Provide the [X, Y] coordinate of the cell's center where the given text is located.  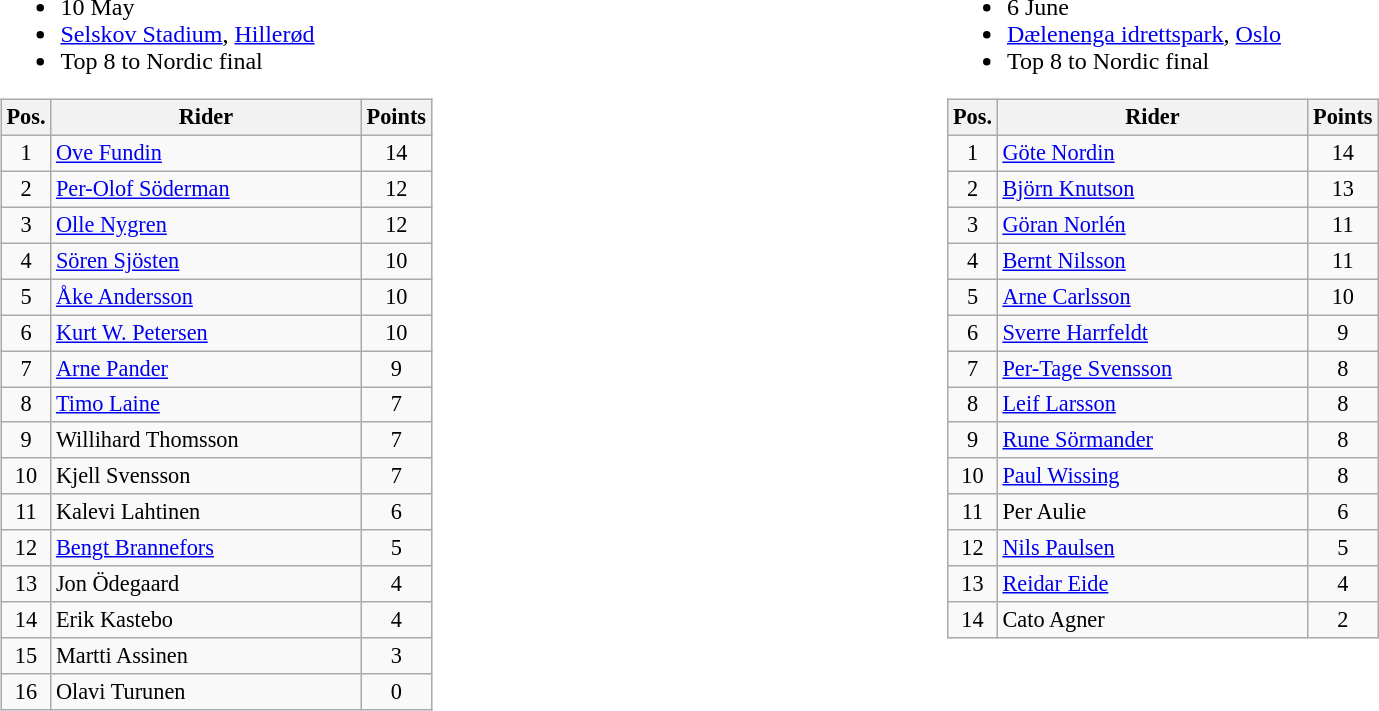
Sverre Harrfeldt [1152, 333]
Björn Knutson [1152, 189]
Bengt Brannefors [206, 548]
Olavi Turunen [206, 692]
Ove Fundin [206, 153]
Kjell Svensson [206, 476]
Reidar Eide [1152, 584]
Sören Sjösten [206, 261]
Kurt W. Petersen [206, 333]
Olle Nygren [206, 225]
Erik Kastebo [206, 620]
Martti Assinen [206, 656]
Arne Carlsson [1152, 297]
15 [26, 656]
Per-Tage Svensson [1152, 369]
Göte Nordin [1152, 153]
Arne Pander [206, 369]
Nils Paulsen [1152, 548]
16 [26, 692]
0 [396, 692]
Leif Larsson [1152, 404]
Willihard Thomsson [206, 440]
Göran Norlén [1152, 225]
Rune Sörmander [1152, 440]
Per-Olof Söderman [206, 189]
Kalevi Lahtinen [206, 512]
Bernt Nilsson [1152, 261]
Per Aulie [1152, 512]
Timo Laine [206, 404]
Cato Agner [1152, 620]
Jon Ödegaard [206, 584]
Paul Wissing [1152, 476]
Åke Andersson [206, 297]
